Locate the cell with the specified text and output its [X, Y] center coordinate. 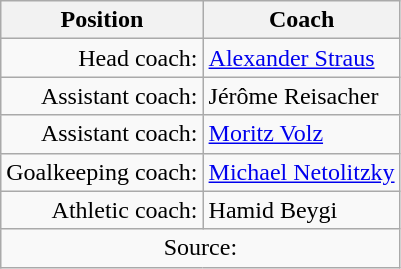
Athletic coach: [102, 210]
Michael Netolitzky [302, 172]
Head coach: [102, 58]
Hamid Beygi [302, 210]
Goalkeeping coach: [102, 172]
Alexander Straus [302, 58]
Position [102, 20]
Source: [200, 248]
Moritz Volz [302, 134]
Coach [302, 20]
Jérôme Reisacher [302, 96]
